Output the [x, y] coordinate of the center of the cell containing the given text.  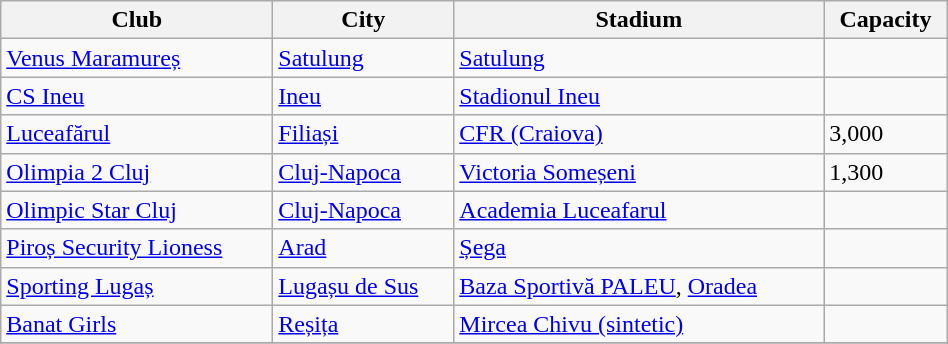
Arad [364, 248]
City [364, 20]
Capacity [886, 20]
Reșița [364, 324]
Lugașu de Sus [364, 286]
1,300 [886, 172]
Piroș Security Lioness [137, 248]
Olimpic Star Cluj [137, 210]
Șega [639, 248]
CFR (Craiova) [639, 134]
3,000 [886, 134]
Club [137, 20]
Victoria Someșeni [639, 172]
Baza Sportivă PALEU, Oradea [639, 286]
Academia Luceafarul [639, 210]
Luceafărul [137, 134]
Filiași [364, 134]
CS Ineu [137, 96]
Olimpia 2 Cluj [137, 172]
Sporting Lugaș [137, 286]
Banat Girls [137, 324]
Ineu [364, 96]
Venus Maramureș [137, 58]
Stadium [639, 20]
Stadionul Ineu [639, 96]
Mircea Chivu (sintetic) [639, 324]
